Output the (X, Y) coordinate of the center of the cell containing the given text.  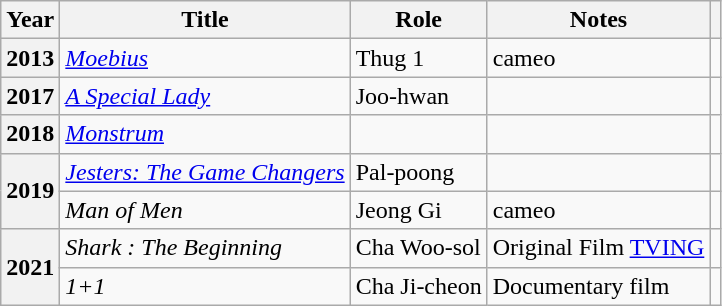
2019 (30, 191)
Documentary film (598, 286)
2018 (30, 134)
Original Film TVING (598, 248)
Pal-poong (418, 172)
2021 (30, 267)
Monstrum (205, 134)
Cha Woo-sol (418, 248)
A Special Lady (205, 96)
Year (30, 20)
Cha Ji-cheon (418, 286)
Shark : The Beginning (205, 248)
2017 (30, 96)
1+1 (205, 286)
Man of Men (205, 210)
2013 (30, 58)
Role (418, 20)
Notes (598, 20)
Jesters: The Game Changers (205, 172)
Joo-hwan (418, 96)
Moebius (205, 58)
Jeong Gi (418, 210)
Title (205, 20)
Thug 1 (418, 58)
